From the cell containing the given text, extract its center point as (X, Y) coordinate. 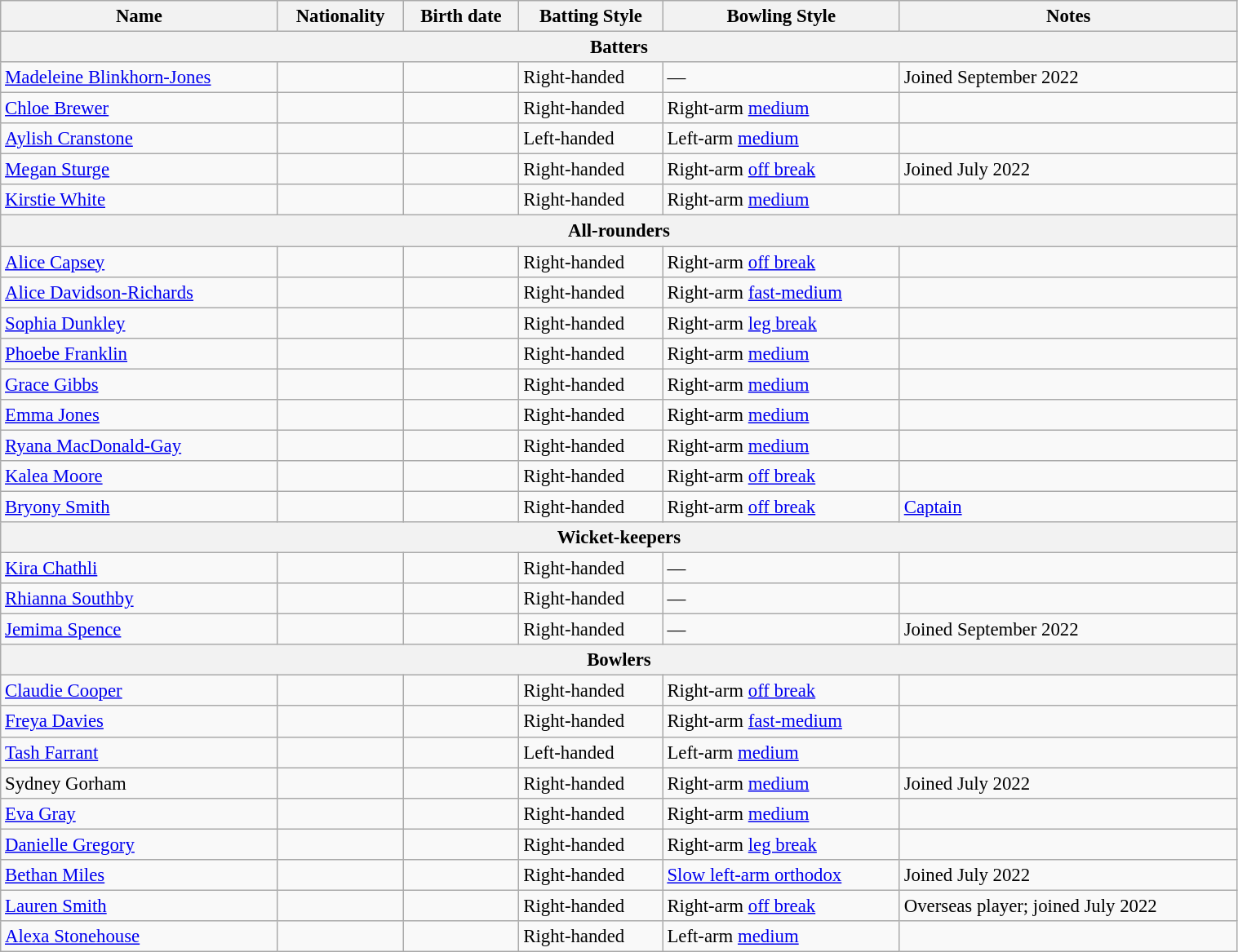
Captain (1068, 507)
Kalea Moore (139, 476)
Name (139, 16)
Phoebe Franklin (139, 353)
Bethan Miles (139, 875)
Eva Gray (139, 813)
Madeleine Blinkhorn-Jones (139, 77)
Sydney Gorham (139, 783)
Alexa Stonehouse (139, 937)
Chloe Brewer (139, 108)
Emma Jones (139, 415)
Slow left-arm orthodox (781, 875)
All-rounders (619, 231)
Birth date (461, 16)
Freya Davies (139, 722)
Kirstie White (139, 200)
Alice Davidson-Richards (139, 292)
Nationality (340, 16)
Wicket-keepers (619, 538)
Megan Sturge (139, 170)
Bowlers (619, 660)
Danielle Gregory (139, 844)
Tash Farrant (139, 752)
Batters (619, 47)
Kira Chathli (139, 569)
Bowling Style (781, 16)
Lauren Smith (139, 906)
Grace Gibbs (139, 384)
Aylish Cranstone (139, 139)
Rhianna Southby (139, 599)
Sophia Dunkley (139, 323)
Alice Capsey (139, 262)
Ryana MacDonald-Gay (139, 445)
Jemima Spence (139, 630)
Claudie Cooper (139, 691)
Batting Style (591, 16)
Overseas player; joined July 2022 (1068, 906)
Notes (1068, 16)
Bryony Smith (139, 507)
